Find where the given text appears and provide that cell's center as [x, y] coordinate. 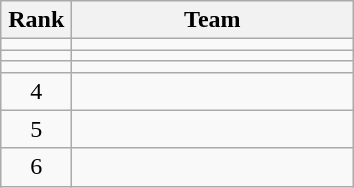
Team [212, 20]
Rank [36, 20]
6 [36, 167]
4 [36, 91]
5 [36, 129]
